Return (X, Y) of the center of cell containing provided text 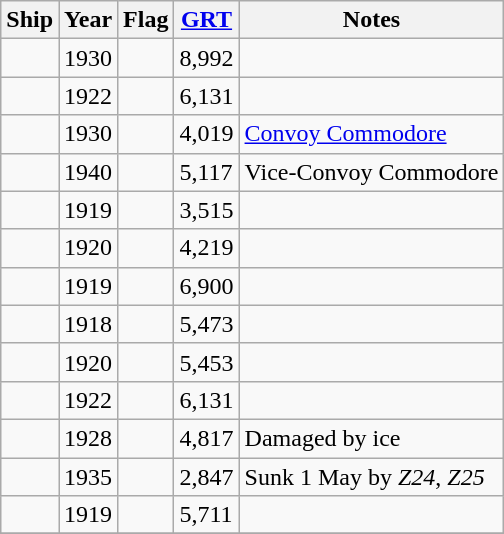
Damaged by ice (372, 438)
5,453 (206, 362)
2,847 (206, 477)
1918 (88, 324)
Notes (372, 20)
1935 (88, 477)
6,900 (206, 286)
Ship (30, 20)
4,219 (206, 248)
1940 (88, 172)
8,992 (206, 58)
5,117 (206, 172)
5,711 (206, 515)
1928 (88, 438)
Year (88, 20)
5,473 (206, 324)
Convoy Commodore (372, 134)
4,817 (206, 438)
3,515 (206, 210)
Vice-Convoy Commodore (372, 172)
Sunk 1 May by Z24, Z25 (372, 477)
4,019 (206, 134)
Flag (146, 20)
GRT (206, 20)
